Determine the (x, y) coordinate at the center of the cell enclosing the given text.  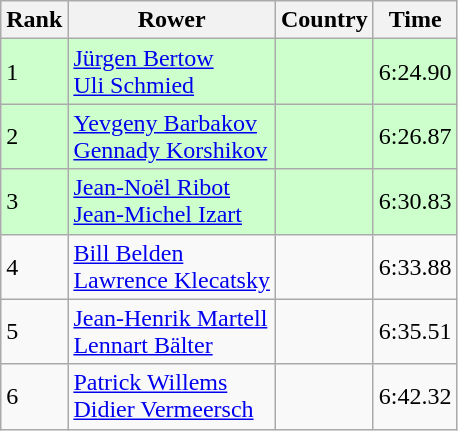
6:33.88 (415, 266)
Rank (34, 20)
2 (34, 136)
6 (34, 396)
Bill BeldenLawrence Klecatsky (172, 266)
Country (324, 20)
6:35.51 (415, 332)
Time (415, 20)
4 (34, 266)
5 (34, 332)
6:30.83 (415, 202)
6:26.87 (415, 136)
1 (34, 72)
Patrick WillemsDidier Vermeersch (172, 396)
Jean-Noël RibotJean-Michel Izart (172, 202)
Jürgen BertowUli Schmied (172, 72)
6:24.90 (415, 72)
3 (34, 202)
Jean-Henrik MartellLennart Bälter (172, 332)
Rower (172, 20)
Yevgeny BarbakovGennady Korshikov (172, 136)
6:42.32 (415, 396)
